Scan for the cell matching the given text and deliver its (X, Y) coordinate at center. 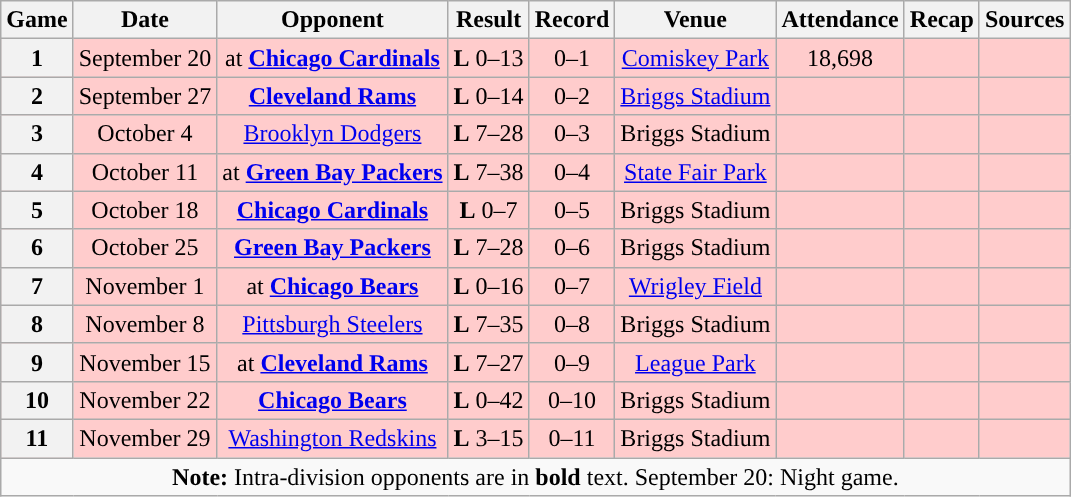
September 27 (145, 96)
L 0–16 (488, 286)
8 (37, 324)
State Fair Park (696, 172)
November 15 (145, 362)
0–9 (572, 362)
Result (488, 20)
Chicago Cardinals (332, 210)
Wrigley Field (696, 286)
at Green Bay Packers (332, 172)
at Chicago Bears (332, 286)
at Cleveland Rams (332, 362)
0–5 (572, 210)
October 4 (145, 134)
Cleveland Rams (332, 96)
L 0–42 (488, 400)
Pittsburgh Steelers (332, 324)
L 7–27 (488, 362)
Game (37, 20)
L 7–35 (488, 324)
Attendance (840, 20)
Opponent (332, 20)
Sources (1024, 20)
0–3 (572, 134)
0–10 (572, 400)
Date (145, 20)
November 29 (145, 438)
November 22 (145, 400)
Note: Intra-division opponents are in bold text. September 20: Night game. (536, 477)
9 (37, 362)
3 (37, 134)
0–7 (572, 286)
September 20 (145, 58)
Washington Redskins (332, 438)
L 0–14 (488, 96)
October 25 (145, 248)
November 1 (145, 286)
5 (37, 210)
October 18 (145, 210)
Brooklyn Dodgers (332, 134)
10 (37, 400)
0–4 (572, 172)
0–1 (572, 58)
0–11 (572, 438)
11 (37, 438)
L 3–15 (488, 438)
0–6 (572, 248)
November 8 (145, 324)
Chicago Bears (332, 400)
Comiskey Park (696, 58)
2 (37, 96)
Venue (696, 20)
Green Bay Packers (332, 248)
L 0–13 (488, 58)
18,698 (840, 58)
0–2 (572, 96)
October 11 (145, 172)
1 (37, 58)
Record (572, 20)
7 (37, 286)
L 7–38 (488, 172)
4 (37, 172)
Recap (942, 20)
L 0–7 (488, 210)
at Chicago Cardinals (332, 58)
League Park (696, 362)
6 (37, 248)
0–8 (572, 324)
